Find where the given text appears and provide that cell's center as (X, Y) coordinate. 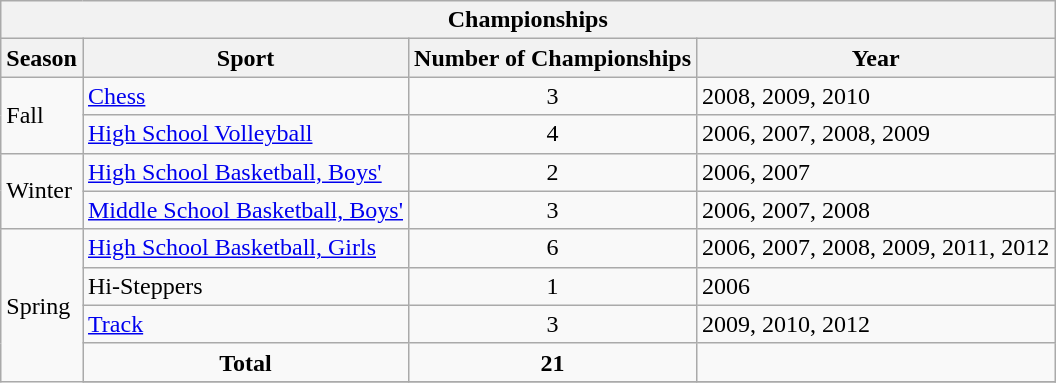
Winter (42, 191)
Track (245, 324)
Total (245, 362)
Year (876, 58)
Fall (42, 115)
2006, 2007, 2008, 2009, 2011, 2012 (876, 248)
Championships (528, 20)
Sport (245, 58)
1 (553, 286)
High School Volleyball (245, 134)
Season (42, 58)
2006, 2007 (876, 172)
Hi-Steppers (245, 286)
High School Basketball, Girls (245, 248)
2008, 2009, 2010 (876, 96)
2 (553, 172)
2006, 2007, 2008 (876, 210)
2009, 2010, 2012 (876, 324)
Chess (245, 96)
Middle School Basketball, Boys' (245, 210)
Number of Championships (553, 58)
21 (553, 362)
High School Basketball, Boys' (245, 172)
6 (553, 248)
Spring (42, 305)
4 (553, 134)
2006 (876, 286)
2006, 2007, 2008, 2009 (876, 134)
